From the cell containing the given text, extract its center point as (X, Y) coordinate. 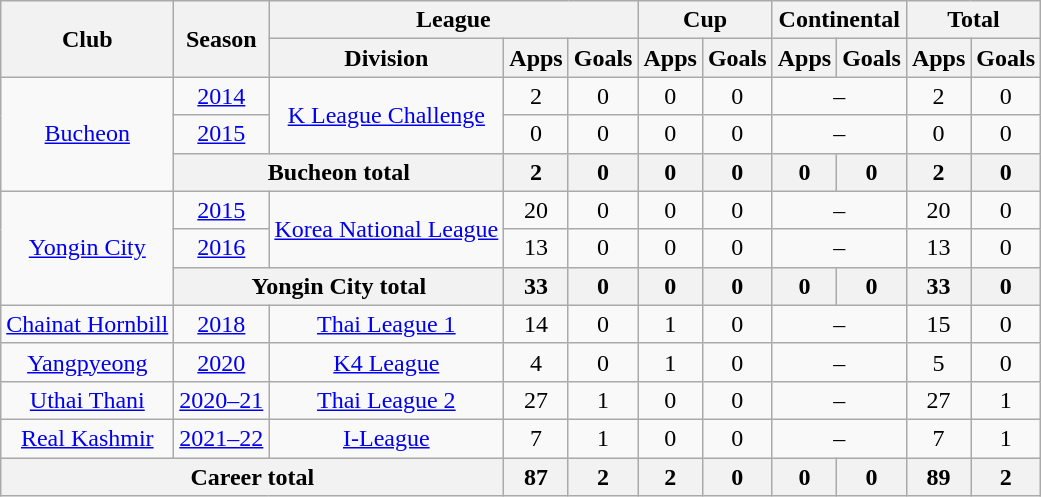
Season (222, 39)
15 (938, 324)
87 (536, 477)
K League Challenge (386, 115)
K4 League (386, 362)
Thai League 2 (386, 400)
Korea National League (386, 229)
Chainat Hornbill (88, 324)
Continental (839, 20)
2021–22 (222, 438)
Career total (252, 477)
Bucheon (88, 134)
Thai League 1 (386, 324)
Yangpyeong (88, 362)
Uthai Thani (88, 400)
Yongin City total (339, 286)
League (454, 20)
2016 (222, 248)
Cup (705, 20)
Club (88, 39)
I-League (386, 438)
89 (938, 477)
2020 (222, 362)
2018 (222, 324)
Real Kashmir (88, 438)
Total (973, 20)
Division (386, 58)
Bucheon total (339, 172)
Yongin City (88, 248)
2020–21 (222, 400)
14 (536, 324)
2014 (222, 96)
4 (536, 362)
5 (938, 362)
